From the cell containing the given text, extract its center point as [x, y] coordinate. 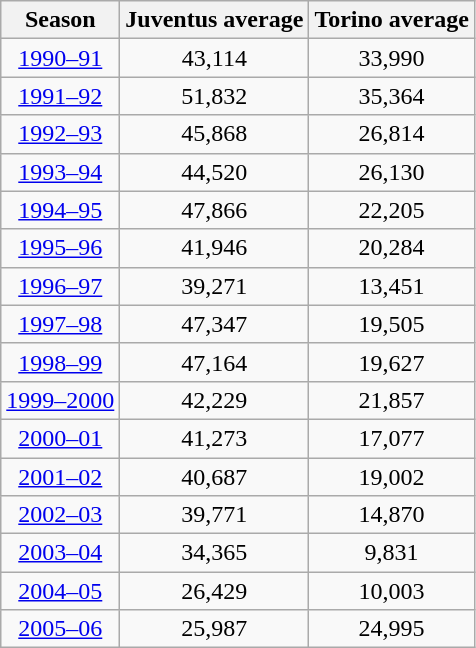
1995–96 [60, 248]
24,995 [392, 629]
47,347 [214, 324]
39,271 [214, 286]
9,831 [392, 553]
1991–92 [60, 96]
47,164 [214, 362]
10,003 [392, 591]
25,987 [214, 629]
41,946 [214, 248]
34,365 [214, 553]
22,205 [392, 210]
14,870 [392, 515]
Season [60, 20]
1996–97 [60, 286]
Juventus average [214, 20]
2004–05 [60, 591]
26,130 [392, 172]
35,364 [392, 96]
1997–98 [60, 324]
51,832 [214, 96]
33,990 [392, 58]
1998–99 [60, 362]
42,229 [214, 400]
2001–02 [60, 477]
19,505 [392, 324]
13,451 [392, 286]
20,284 [392, 248]
45,868 [214, 134]
47,866 [214, 210]
1999–2000 [60, 400]
41,273 [214, 438]
17,077 [392, 438]
26,814 [392, 134]
39,771 [214, 515]
19,002 [392, 477]
43,114 [214, 58]
19,627 [392, 362]
2002–03 [60, 515]
Torino average [392, 20]
1994–95 [60, 210]
1992–93 [60, 134]
2005–06 [60, 629]
40,687 [214, 477]
44,520 [214, 172]
2000–01 [60, 438]
26,429 [214, 591]
1993–94 [60, 172]
1990–91 [60, 58]
21,857 [392, 400]
2003–04 [60, 553]
